Capture the cell that displays the provided text and extract its (x, y) central coordinate. 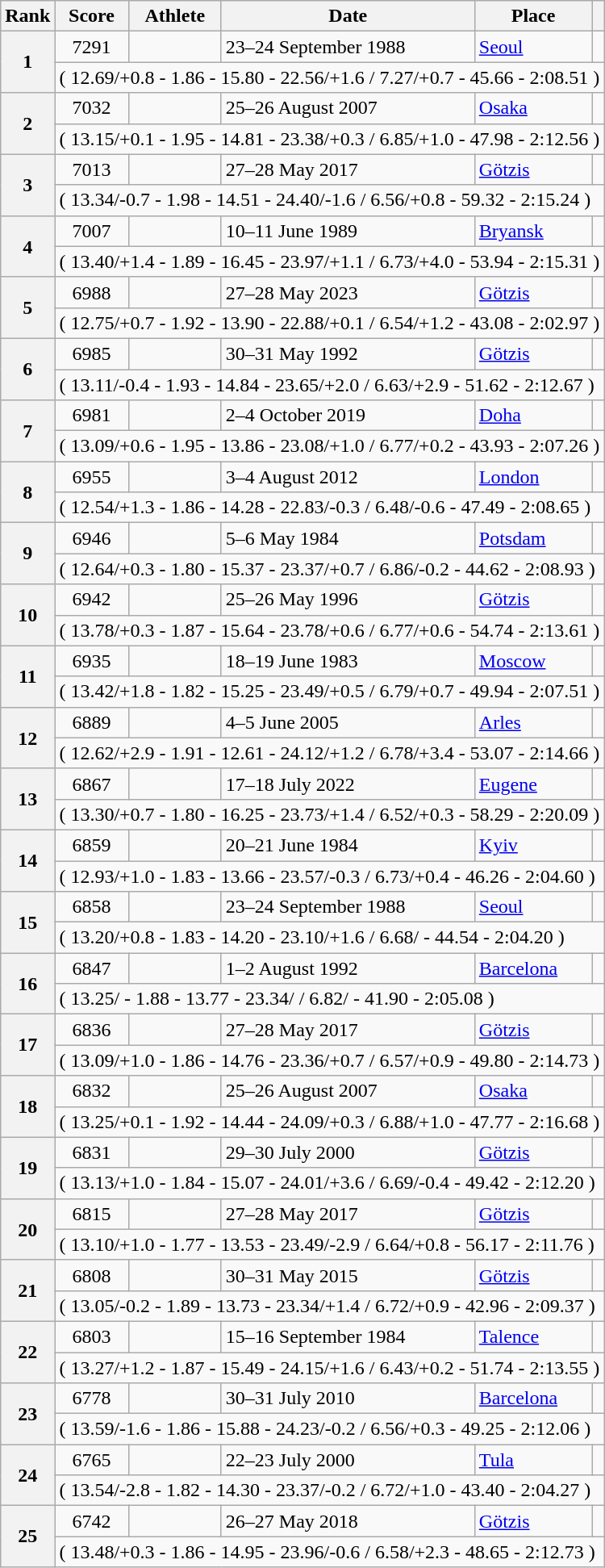
( 13.30/+0.7 - 1.80 - 16.25 - 23.73/+1.4 / 6.52/+0.3 - 58.29 - 2:20.09 ) (329, 814)
( 13.20/+0.8 - 1.83 - 14.20 - 23.10/+1.6 / 6.68/ - 44.54 - 2:04.20 ) (329, 938)
9 (27, 554)
( 13.25/+0.1 - 1.92 - 14.44 - 24.09/+0.3 / 6.88/+1.0 - 47.77 - 2:16.68 ) (329, 1122)
( 13.34/-0.7 - 1.98 - 14.51 - 24.40/-1.6 / 6.56/+0.8 - 59.32 - 2:15.24 ) (329, 200)
7 (27, 431)
( 12.93/+1.0 - 1.83 - 13.66 - 23.57/-0.3 / 6.73/+0.4 - 46.26 - 2:04.60 ) (329, 876)
Doha (533, 416)
Athlete (174, 16)
17 (27, 1045)
19 (27, 1168)
6808 (92, 1275)
Score (92, 16)
( 13.09/+1.0 - 1.86 - 14.76 - 23.36/+0.7 / 6.57/+0.9 - 49.80 - 2:14.73 ) (329, 1060)
6988 (92, 292)
2 (27, 123)
6832 (92, 1091)
5 (27, 307)
( 13.42/+1.8 - 1.82 - 15.25 - 23.49/+0.5 / 6.79/+0.7 - 49.94 - 2:07.51 ) (329, 692)
6803 (92, 1336)
27–28 May 2023 (348, 292)
18 (27, 1106)
20–21 June 1984 (348, 845)
London (533, 477)
1 (27, 62)
Kyiv (533, 845)
29–30 July 2000 (348, 1152)
8 (27, 492)
6935 (92, 661)
Place (533, 16)
6742 (92, 1521)
Arles (533, 722)
30–31 May 1992 (348, 353)
7291 (92, 47)
3 (27, 185)
Date (348, 16)
Rank (27, 16)
14 (27, 860)
6985 (92, 353)
15–16 September 1984 (348, 1336)
23 (27, 1414)
( 13.11/-0.4 - 1.93 - 14.84 - 23.65/+2.0 / 6.63/+2.9 - 51.62 - 2:12.67 ) (329, 385)
( 13.10/+1.0 - 1.77 - 13.53 - 23.49/-2.9 / 6.64/+0.8 - 56.17 - 2:11.76 ) (329, 1244)
10–11 June 1989 (348, 231)
( 13.25/ - 1.88 - 13.77 - 23.34/ / 6.82/ - 41.90 - 2:05.08 ) (329, 999)
( 13.05/-0.2 - 1.89 - 13.73 - 23.34/+1.4 / 6.72/+0.9 - 42.96 - 2:09.37 ) (329, 1306)
17–18 July 2022 (348, 784)
6858 (92, 907)
21 (27, 1290)
Eugene (533, 784)
( 12.75/+0.7 - 1.92 - 13.90 - 22.88/+0.1 / 6.54/+1.2 - 43.08 - 2:02.97 ) (329, 323)
( 13.13/+1.0 - 1.84 - 15.07 - 24.01/+3.6 / 6.69/-0.4 - 49.42 - 2:12.20 ) (329, 1183)
4–5 June 2005 (348, 722)
10 (27, 615)
Talence (533, 1336)
( 12.54/+1.3 - 1.86 - 14.28 - 22.83/-0.3 / 6.48/-0.6 - 47.49 - 2:08.65 ) (329, 508)
3–4 August 2012 (348, 477)
6831 (92, 1152)
Potsdam (533, 538)
7032 (92, 108)
( 13.48/+0.3 - 1.86 - 14.95 - 23.96/-0.6 / 6.58/+2.3 - 48.65 - 2:12.73 ) (329, 1552)
6847 (92, 968)
6981 (92, 416)
6778 (92, 1399)
25–26 May 1996 (348, 600)
( 13.54/-2.8 - 1.82 - 14.30 - 23.37/-0.2 / 6.72/+1.0 - 43.40 - 2:04.27 ) (329, 1491)
6859 (92, 845)
( 13.59/-1.6 - 1.86 - 15.88 - 24.23/-0.2 / 6.56/+0.3 - 49.25 - 2:12.06 ) (329, 1429)
22 (27, 1352)
7013 (92, 169)
30–31 May 2015 (348, 1275)
13 (27, 799)
( 13.40/+1.4 - 1.89 - 16.45 - 23.97/+1.1 / 6.73/+4.0 - 53.94 - 2:15.31 ) (329, 261)
4 (27, 246)
26–27 May 2018 (348, 1521)
16 (27, 984)
6946 (92, 538)
11 (27, 676)
7007 (92, 231)
6765 (92, 1460)
20 (27, 1229)
6815 (92, 1214)
6955 (92, 477)
12 (27, 738)
30–31 July 2010 (348, 1399)
25 (27, 1537)
Bryansk (533, 231)
6889 (92, 722)
1–2 August 1992 (348, 968)
Moscow (533, 661)
6867 (92, 784)
( 13.09/+0.6 - 1.95 - 13.86 - 23.08/+1.0 / 6.77/+0.2 - 43.93 - 2:07.26 ) (329, 446)
5–6 May 1984 (348, 538)
22–23 July 2000 (348, 1460)
( 12.62/+2.9 - 1.91 - 12.61 - 24.12/+1.2 / 6.78/+3.4 - 53.07 - 2:14.66 ) (329, 753)
( 12.69/+0.8 - 1.86 - 15.80 - 22.56/+1.6 / 7.27/+0.7 - 45.66 - 2:08.51 ) (329, 77)
6836 (92, 1030)
24 (27, 1475)
15 (27, 922)
Tula (533, 1460)
( 13.15/+0.1 - 1.95 - 14.81 - 23.38/+0.3 / 6.85/+1.0 - 47.98 - 2:12.56 ) (329, 139)
( 13.27/+1.2 - 1.87 - 15.49 - 24.15/+1.6 / 6.43/+0.2 - 51.74 - 2:13.55 ) (329, 1368)
6 (27, 369)
( 12.64/+0.3 - 1.80 - 15.37 - 23.37/+0.7 / 6.86/-0.2 - 44.62 - 2:08.93 ) (329, 569)
( 13.78/+0.3 - 1.87 - 15.64 - 23.78/+0.6 / 6.77/+0.6 - 54.74 - 2:13.61 ) (329, 630)
18–19 June 1983 (348, 661)
6942 (92, 600)
2–4 October 2019 (348, 416)
